Determine the (x, y) coordinate at the center of the cell enclosing the given text.  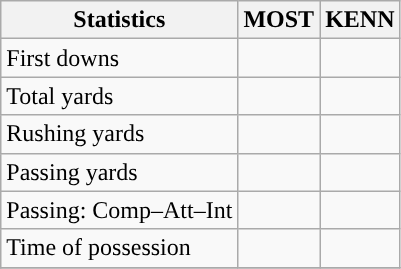
MOST (279, 20)
Time of possession (120, 248)
Statistics (120, 20)
Rushing yards (120, 134)
First downs (120, 58)
Passing yards (120, 172)
Passing: Comp–Att–Int (120, 210)
KENN (360, 20)
Total yards (120, 96)
